From the cell containing the given text, extract its center point as (X, Y) coordinate. 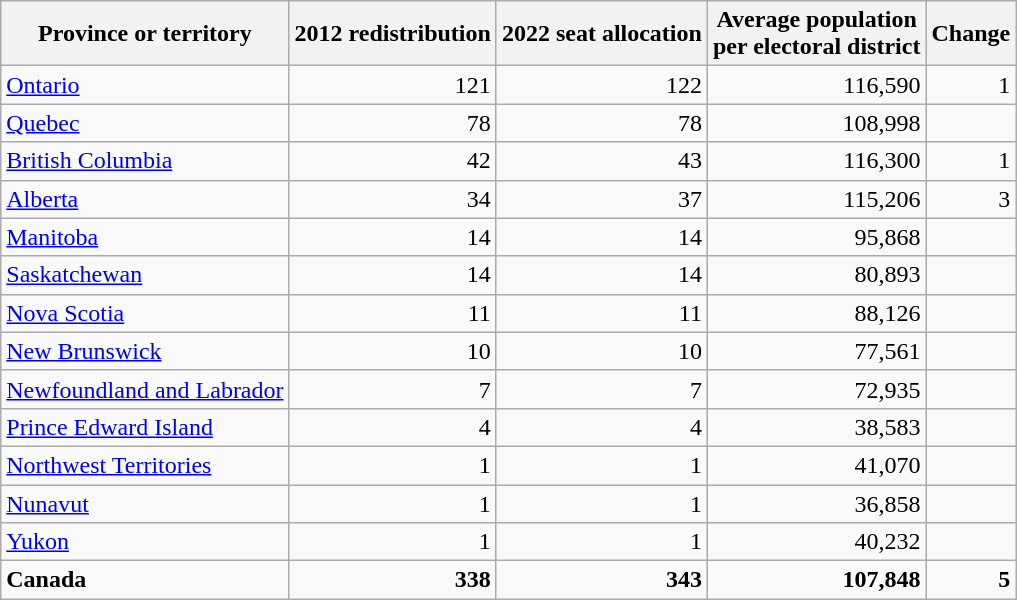
42 (392, 161)
5 (971, 580)
34 (392, 199)
Newfoundland and Labrador (145, 389)
88,126 (816, 313)
Quebec (145, 123)
72,935 (816, 389)
Northwest Territories (145, 465)
Yukon (145, 542)
95,868 (816, 237)
338 (392, 580)
New Brunswick (145, 351)
3 (971, 199)
107,848 (816, 580)
British Columbia (145, 161)
80,893 (816, 275)
Saskatchewan (145, 275)
121 (392, 85)
343 (602, 580)
116,300 (816, 161)
Nova Scotia (145, 313)
77,561 (816, 351)
Change (971, 34)
Ontario (145, 85)
40,232 (816, 542)
116,590 (816, 85)
115,206 (816, 199)
122 (602, 85)
37 (602, 199)
Province or territory (145, 34)
Prince Edward Island (145, 427)
108,998 (816, 123)
41,070 (816, 465)
Nunavut (145, 503)
Canada (145, 580)
38,583 (816, 427)
2022 seat allocation (602, 34)
Average populationper electoral district (816, 34)
36,858 (816, 503)
Alberta (145, 199)
2012 redistribution (392, 34)
Manitoba (145, 237)
43 (602, 161)
